From the cell containing the given text, extract its center point as (X, Y) coordinate. 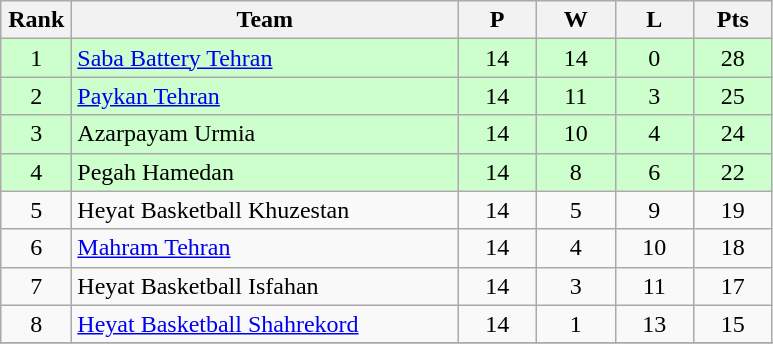
P (498, 20)
19 (734, 210)
9 (654, 210)
Heyat Basketball Isfahan (265, 286)
Team (265, 20)
25 (734, 96)
Heyat Basketball Khuzestan (265, 210)
W (576, 20)
0 (654, 58)
Pegah Hamedan (265, 172)
18 (734, 248)
28 (734, 58)
2 (36, 96)
Paykan Tehran (265, 96)
Saba Battery Tehran (265, 58)
Mahram Tehran (265, 248)
Pts (734, 20)
Rank (36, 20)
7 (36, 286)
Azarpayam Urmia (265, 134)
13 (654, 324)
17 (734, 286)
15 (734, 324)
Heyat Basketball Shahrekord (265, 324)
L (654, 20)
22 (734, 172)
24 (734, 134)
